Locate the cell with the specified text and output its [x, y] center coordinate. 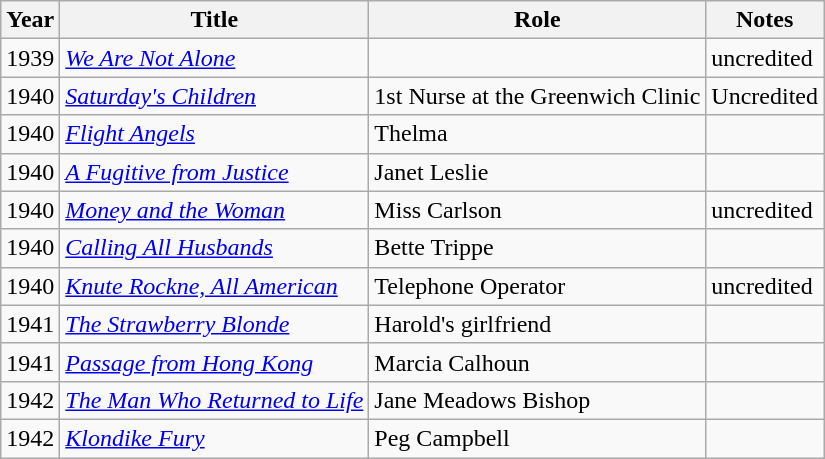
Year [30, 20]
Calling All Husbands [214, 248]
Bette Trippe [538, 248]
Title [214, 20]
Uncredited [765, 96]
Saturday's Children [214, 96]
Harold's girlfriend [538, 324]
Role [538, 20]
We Are Not Alone [214, 58]
The Strawberry Blonde [214, 324]
Miss Carlson [538, 210]
Marcia Calhoun [538, 362]
Jane Meadows Bishop [538, 400]
Money and the Woman [214, 210]
Telephone Operator [538, 286]
Janet Leslie [538, 172]
Klondike Fury [214, 438]
A Fugitive from Justice [214, 172]
Thelma [538, 134]
Peg Campbell [538, 438]
Knute Rockne, All American [214, 286]
1939 [30, 58]
Notes [765, 20]
Passage from Hong Kong [214, 362]
Flight Angels [214, 134]
1st Nurse at the Greenwich Clinic [538, 96]
The Man Who Returned to Life [214, 400]
